From the cell containing the given text, extract its center point as (x, y) coordinate. 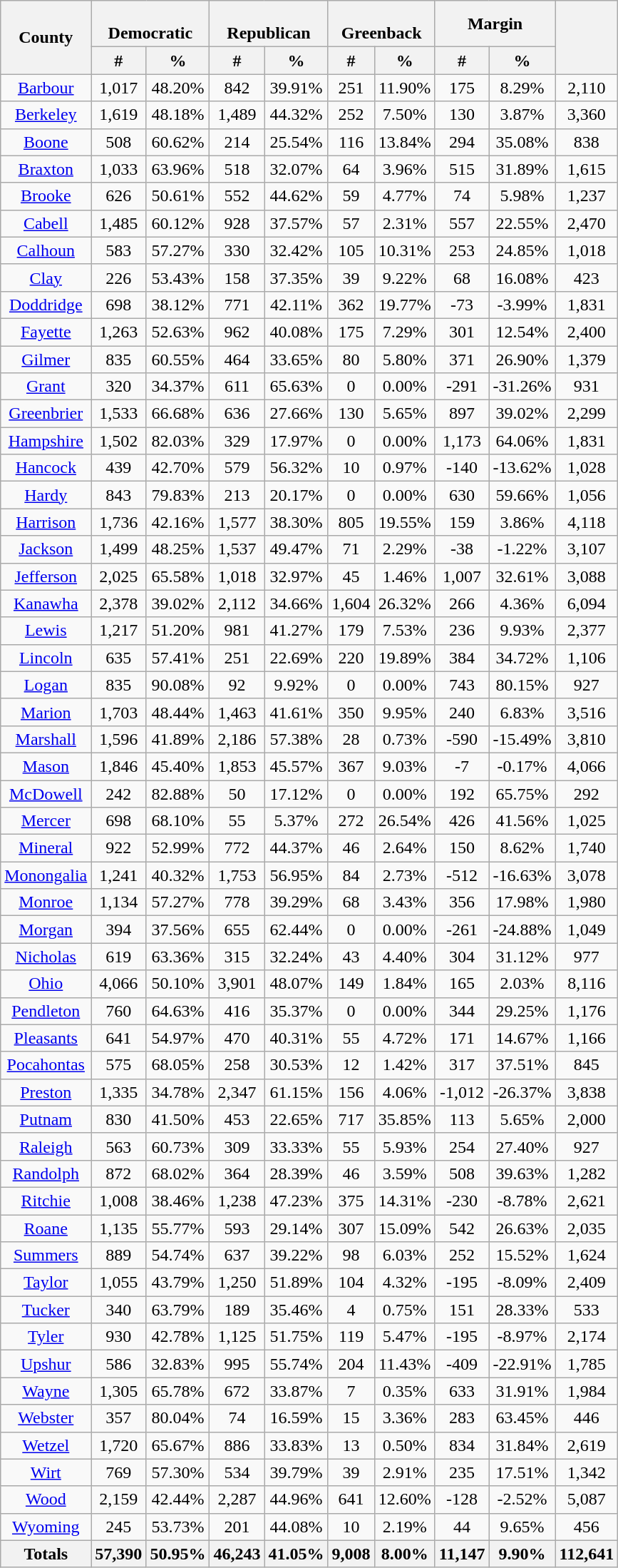
928 (237, 223)
-31.26% (522, 387)
1.46% (405, 576)
29.14% (297, 1228)
1,028 (587, 468)
53.73% (178, 1527)
637 (237, 1256)
54.74% (178, 1256)
Nicholas (46, 957)
24.85% (522, 250)
3.96% (405, 169)
2.19% (405, 1527)
Wetzel (46, 1445)
34.78% (178, 1092)
57.38% (297, 739)
55.74% (297, 1364)
-291 (462, 387)
32.42% (297, 250)
-8.97% (522, 1337)
-3.99% (522, 305)
329 (237, 441)
-15.49% (522, 739)
1,134 (118, 902)
2.29% (405, 549)
7 (351, 1391)
8,116 (587, 984)
56.95% (297, 875)
Randolph (46, 1174)
22.55% (522, 223)
5.47% (405, 1337)
15 (351, 1418)
Ritchie (46, 1201)
192 (462, 794)
5.98% (522, 196)
Barbour (46, 88)
201 (237, 1527)
65.58% (178, 576)
53.43% (178, 278)
Mason (46, 766)
35.46% (297, 1310)
38.12% (178, 305)
1,025 (587, 821)
112,641 (587, 1554)
51.75% (297, 1337)
2,112 (237, 604)
105 (351, 250)
344 (462, 1011)
42.70% (178, 468)
1,166 (587, 1038)
886 (237, 1445)
-13.62% (522, 468)
50 (237, 794)
1,499 (118, 549)
-2.52% (522, 1500)
1,596 (118, 739)
-8.78% (522, 1201)
301 (462, 332)
-16.63% (522, 875)
Greenback (381, 24)
1,577 (237, 522)
52.63% (178, 332)
Summers (46, 1256)
3.36% (405, 1418)
62.44% (297, 930)
630 (462, 495)
Hardy (46, 495)
611 (237, 387)
47.23% (297, 1201)
42.16% (178, 522)
48.07% (297, 984)
26.54% (405, 821)
1,135 (118, 1228)
-140 (462, 468)
Webster (46, 1418)
-24.88% (522, 930)
2,470 (587, 223)
2.03% (522, 984)
44.32% (297, 115)
1,056 (587, 495)
56.32% (297, 468)
Doddridge (46, 305)
12.60% (405, 1500)
-0.17% (522, 766)
242 (118, 794)
3.86% (522, 522)
Pocahontas (46, 1065)
33.87% (297, 1391)
845 (587, 1065)
22.65% (297, 1119)
Wyoming (46, 1527)
149 (351, 984)
2,347 (237, 1092)
557 (462, 223)
1,463 (237, 712)
1,753 (237, 875)
17.98% (522, 902)
80.15% (522, 685)
619 (118, 957)
Lewis (46, 631)
0.50% (405, 1445)
3.59% (405, 1174)
315 (237, 957)
772 (237, 848)
County (46, 37)
9.95% (405, 712)
2,621 (587, 1201)
15.52% (522, 1256)
156 (351, 1092)
995 (237, 1364)
Margin (495, 24)
1,624 (587, 1256)
375 (351, 1201)
63.79% (178, 1310)
6.03% (405, 1256)
3,838 (587, 1092)
9.65% (522, 1527)
258 (237, 1065)
2,110 (587, 88)
922 (118, 848)
39.79% (297, 1472)
3,901 (237, 984)
113 (462, 1119)
14.31% (405, 1201)
1,980 (587, 902)
Pendleton (46, 1011)
104 (351, 1283)
42.78% (178, 1337)
19.77% (405, 305)
80 (351, 359)
1,176 (587, 1011)
3,078 (587, 875)
245 (118, 1527)
294 (462, 142)
60.55% (178, 359)
1,263 (118, 332)
0.97% (405, 468)
2,000 (587, 1119)
22.69% (297, 658)
213 (237, 495)
240 (462, 712)
16.59% (297, 1418)
7.53% (405, 631)
2.91% (405, 1472)
635 (118, 658)
552 (237, 196)
65.63% (297, 387)
981 (237, 631)
9.03% (405, 766)
515 (462, 169)
31.91% (522, 1391)
57,390 (118, 1554)
542 (462, 1228)
897 (462, 414)
11,147 (462, 1554)
977 (587, 957)
Marshall (46, 739)
384 (462, 658)
3,088 (587, 576)
1,305 (118, 1391)
4 (351, 1310)
307 (351, 1228)
17.51% (522, 1472)
40.08% (297, 332)
Boone (46, 142)
17.97% (297, 441)
4.36% (522, 604)
5.37% (297, 821)
1,984 (587, 1391)
931 (587, 387)
-409 (462, 1364)
13.84% (405, 142)
456 (587, 1527)
Republican (269, 24)
Hampshire (46, 441)
46,243 (237, 1554)
843 (118, 495)
60.73% (178, 1146)
Raleigh (46, 1146)
82.03% (178, 441)
-7 (462, 766)
40.31% (297, 1038)
158 (237, 278)
44.08% (297, 1527)
Fayette (46, 332)
3,516 (587, 712)
Greenbrier (46, 414)
2,174 (587, 1337)
446 (587, 1418)
65.67% (178, 1445)
Brooke (46, 196)
10.31% (405, 250)
60.62% (178, 142)
743 (462, 685)
8.00% (405, 1554)
7.50% (405, 115)
37.56% (178, 930)
61.15% (297, 1092)
Wood (46, 1500)
1,217 (118, 631)
30.53% (297, 1065)
59 (351, 196)
11.90% (405, 88)
356 (462, 902)
2.31% (405, 223)
367 (351, 766)
Berkeley (46, 115)
1,335 (118, 1092)
57 (351, 223)
64.63% (178, 1011)
1,008 (118, 1201)
416 (237, 1011)
1,533 (118, 414)
80.04% (178, 1418)
52.99% (178, 848)
8.62% (522, 848)
41.05% (297, 1554)
63.45% (522, 1418)
2,409 (587, 1283)
82.88% (178, 794)
34.66% (297, 604)
Kanawha (46, 604)
28.33% (522, 1310)
2,186 (237, 739)
Morgan (46, 930)
165 (462, 984)
32.24% (297, 957)
31.89% (522, 169)
350 (351, 712)
9,008 (351, 1554)
214 (237, 142)
5.93% (405, 1146)
65.78% (178, 1391)
179 (351, 631)
Clay (46, 278)
717 (351, 1119)
362 (351, 305)
33.65% (297, 359)
583 (118, 250)
2,025 (118, 576)
Grant (46, 387)
1,241 (118, 875)
48.18% (178, 115)
39.63% (522, 1174)
4,118 (587, 522)
2,287 (237, 1500)
930 (118, 1337)
1,282 (587, 1174)
1,537 (237, 549)
Marion (46, 712)
19.89% (405, 658)
-73 (462, 305)
575 (118, 1065)
151 (462, 1310)
-261 (462, 930)
42.44% (178, 1500)
40.32% (178, 875)
3.43% (405, 902)
44.96% (297, 1500)
37.57% (297, 223)
32.61% (522, 576)
35.08% (522, 142)
15.09% (405, 1228)
71 (351, 549)
1,846 (118, 766)
79.83% (178, 495)
579 (237, 468)
171 (462, 1038)
37.35% (297, 278)
304 (462, 957)
McDowell (46, 794)
4.40% (405, 957)
12 (351, 1065)
2,400 (587, 332)
962 (237, 332)
272 (351, 821)
150 (462, 848)
1,125 (237, 1337)
16.08% (522, 278)
159 (462, 522)
204 (351, 1364)
2.64% (405, 848)
771 (237, 305)
1,238 (237, 1201)
1,853 (237, 766)
672 (237, 1391)
Jackson (46, 549)
31.12% (522, 957)
3.87% (522, 115)
-22.91% (522, 1364)
60.12% (178, 223)
Hancock (46, 468)
48.20% (178, 88)
26.32% (405, 604)
633 (462, 1391)
872 (118, 1174)
1,017 (118, 88)
Wayne (46, 1391)
25.54% (297, 142)
Tucker (46, 1310)
830 (118, 1119)
235 (462, 1472)
636 (237, 414)
31.84% (522, 1445)
54.97% (178, 1038)
39.22% (297, 1256)
0.35% (405, 1391)
63.36% (178, 957)
-8.09% (522, 1283)
11.43% (405, 1364)
-1.22% (522, 549)
2.73% (405, 875)
59.66% (522, 495)
44.62% (297, 196)
1,604 (351, 604)
Pleasants (46, 1038)
41.61% (297, 712)
Taylor (46, 1283)
41.50% (178, 1119)
1,379 (587, 359)
41.89% (178, 739)
2,619 (587, 1445)
518 (237, 169)
51.20% (178, 631)
35.85% (405, 1119)
Calhoun (46, 250)
2,299 (587, 414)
Braxton (46, 169)
5.80% (405, 359)
1,785 (587, 1364)
593 (237, 1228)
1,502 (118, 441)
2,035 (587, 1228)
20.17% (297, 495)
Monongalia (46, 875)
1,250 (237, 1283)
4.06% (405, 1092)
6.83% (522, 712)
57.30% (178, 1472)
805 (351, 522)
189 (237, 1310)
320 (118, 387)
19.55% (405, 522)
64 (351, 169)
65.75% (522, 794)
1,485 (118, 223)
-128 (462, 1500)
42.11% (297, 305)
45 (351, 576)
39.29% (297, 902)
90.08% (178, 685)
68.02% (178, 1174)
357 (118, 1418)
Mercer (46, 821)
470 (237, 1038)
Logan (46, 685)
8.29% (522, 88)
98 (351, 1256)
266 (462, 604)
1,720 (118, 1445)
1,173 (462, 441)
Monroe (46, 902)
Tyler (46, 1337)
1,736 (118, 522)
3,360 (587, 115)
68.10% (178, 821)
7.29% (405, 332)
27.40% (522, 1146)
Ohio (46, 984)
1,489 (237, 115)
1,007 (462, 576)
842 (237, 88)
426 (462, 821)
453 (237, 1119)
-230 (462, 1201)
43 (351, 957)
9.90% (522, 1554)
51.89% (297, 1283)
236 (462, 631)
9.93% (522, 631)
1,740 (587, 848)
26.63% (522, 1228)
116 (351, 142)
1,619 (118, 115)
3,107 (587, 549)
33.83% (297, 1445)
Wirt (46, 1472)
364 (237, 1174)
533 (587, 1310)
1,049 (587, 930)
-590 (462, 739)
38.46% (178, 1201)
38.30% (297, 522)
Putnam (46, 1119)
1,237 (587, 196)
4.77% (405, 196)
838 (587, 142)
29.25% (522, 1011)
49.47% (297, 549)
48.44% (178, 712)
Preston (46, 1092)
563 (118, 1146)
Democratic (150, 24)
423 (587, 278)
Roane (46, 1228)
834 (462, 1445)
Cabell (46, 223)
68.05% (178, 1065)
4.72% (405, 1038)
28 (351, 739)
1,033 (118, 169)
3,810 (587, 739)
292 (587, 794)
Lincoln (46, 658)
220 (351, 658)
45.57% (297, 766)
1,342 (587, 1472)
-38 (462, 549)
39.91% (297, 88)
57.41% (178, 658)
889 (118, 1256)
2,378 (118, 604)
Gilmer (46, 359)
28.39% (297, 1174)
317 (462, 1065)
226 (118, 278)
41.56% (522, 821)
2,377 (587, 631)
45.40% (178, 766)
439 (118, 468)
84 (351, 875)
254 (462, 1146)
12.54% (522, 332)
330 (237, 250)
Harrison (46, 522)
33.33% (297, 1146)
1,106 (587, 658)
1,055 (118, 1283)
92 (237, 685)
13 (351, 1445)
34.72% (522, 658)
50.61% (178, 196)
37.51% (522, 1065)
626 (118, 196)
41.27% (297, 631)
0.73% (405, 739)
66.68% (178, 414)
-26.37% (522, 1092)
26.90% (522, 359)
253 (462, 250)
55.77% (178, 1228)
9.22% (405, 278)
50.10% (178, 984)
9.92% (297, 685)
119 (351, 1337)
1,703 (118, 712)
63.96% (178, 169)
0.75% (405, 1310)
Upshur (46, 1364)
6,094 (587, 604)
586 (118, 1364)
35.37% (297, 1011)
27.66% (297, 414)
534 (237, 1472)
50.95% (178, 1554)
1,615 (587, 169)
32.83% (178, 1364)
4.32% (405, 1283)
Mineral (46, 848)
17.12% (297, 794)
Totals (46, 1554)
-512 (462, 875)
34.37% (178, 387)
Jefferson (46, 576)
14.67% (522, 1038)
394 (118, 930)
44 (462, 1527)
32.07% (297, 169)
655 (237, 930)
778 (237, 902)
44.37% (297, 848)
340 (118, 1310)
1.42% (405, 1065)
48.25% (178, 549)
283 (462, 1418)
1.84% (405, 984)
371 (462, 359)
2,159 (118, 1500)
760 (118, 1011)
769 (118, 1472)
43.79% (178, 1283)
464 (237, 359)
64.06% (522, 441)
5,087 (587, 1500)
-1,012 (462, 1092)
309 (237, 1146)
32.97% (297, 576)
